Capture the cell that displays the provided text and extract its [x, y] central coordinate. 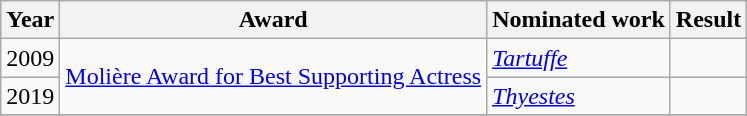
Result [708, 20]
Year [30, 20]
Thyestes [579, 96]
Award [274, 20]
Molière Award for Best Supporting Actress [274, 77]
Tartuffe [579, 58]
Nominated work [579, 20]
2019 [30, 96]
2009 [30, 58]
